Provide the (x, y) coordinate of the cell's center where the given text is located.  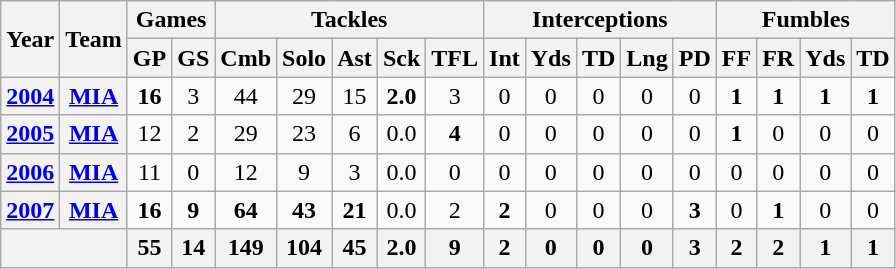
23 (304, 134)
149 (246, 248)
GP (149, 58)
GS (194, 58)
Tackles (350, 20)
Int (505, 58)
2007 (30, 210)
TFL (455, 58)
Interceptions (600, 20)
11 (149, 172)
Lng (647, 58)
Sck (401, 58)
6 (355, 134)
2006 (30, 172)
4 (455, 134)
Games (170, 20)
44 (246, 96)
14 (194, 248)
FF (736, 58)
2005 (30, 134)
Fumbles (806, 20)
Ast (355, 58)
45 (355, 248)
Team (94, 39)
55 (149, 248)
Cmb (246, 58)
2004 (30, 96)
FR (778, 58)
PD (694, 58)
Year (30, 39)
104 (304, 248)
Solo (304, 58)
15 (355, 96)
21 (355, 210)
43 (304, 210)
64 (246, 210)
